Extract the [X, Y] coordinate from the center of the cell holding the provided text.  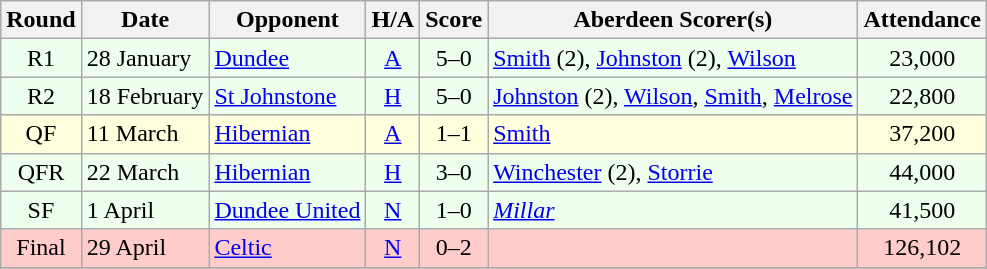
R1 [41, 58]
41,500 [922, 210]
Smith [673, 134]
28 January [145, 58]
Dundee [288, 58]
Score [454, 20]
Aberdeen Scorer(s) [673, 20]
QF [41, 134]
44,000 [922, 172]
Date [145, 20]
Millar [673, 210]
126,102 [922, 248]
Celtic [288, 248]
Dundee United [288, 210]
Opponent [288, 20]
3–0 [454, 172]
Smith (2), Johnston (2), Wilson [673, 58]
1 April [145, 210]
Winchester (2), Storrie [673, 172]
R2 [41, 96]
23,000 [922, 58]
37,200 [922, 134]
0–2 [454, 248]
SF [41, 210]
Johnston (2), Wilson, Smith, Melrose [673, 96]
22,800 [922, 96]
Round [41, 20]
1–1 [454, 134]
11 March [145, 134]
H/A [393, 20]
Final [41, 248]
St Johnstone [288, 96]
18 February [145, 96]
29 April [145, 248]
22 March [145, 172]
Attendance [922, 20]
1–0 [454, 210]
QFR [41, 172]
